Identify which cell holds the provided text, then report its [x, y] central coordinate. 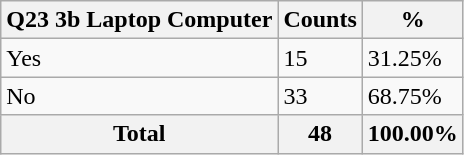
100.00% [412, 134]
Yes [140, 58]
% [412, 20]
15 [320, 58]
Counts [320, 20]
68.75% [412, 96]
Q23 3b Laptop Computer [140, 20]
No [140, 96]
48 [320, 134]
Total [140, 134]
33 [320, 96]
31.25% [412, 58]
